Determine the (X, Y) coordinate at the center of the cell enclosing the given text.  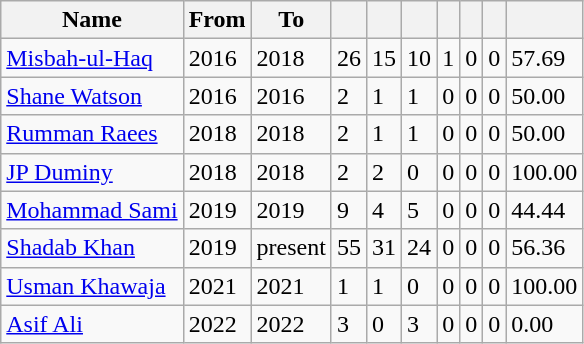
44.44 (544, 210)
Misbah-ul-Haq (92, 58)
9 (348, 210)
55 (348, 248)
4 (384, 210)
Asif Ali (92, 324)
26 (348, 58)
Shadab Khan (92, 248)
31 (384, 248)
5 (420, 210)
24 (420, 248)
present (291, 248)
Rumman Raees (92, 134)
0.00 (544, 324)
57.69 (544, 58)
JP Duminy (92, 172)
Name (92, 20)
From (217, 20)
10 (420, 58)
56.36 (544, 248)
15 (384, 58)
Usman Khawaja (92, 286)
Shane Watson (92, 96)
To (291, 20)
Mohammad Sami (92, 210)
